Extract the [x, y] coordinate from the center of the cell holding the provided text.  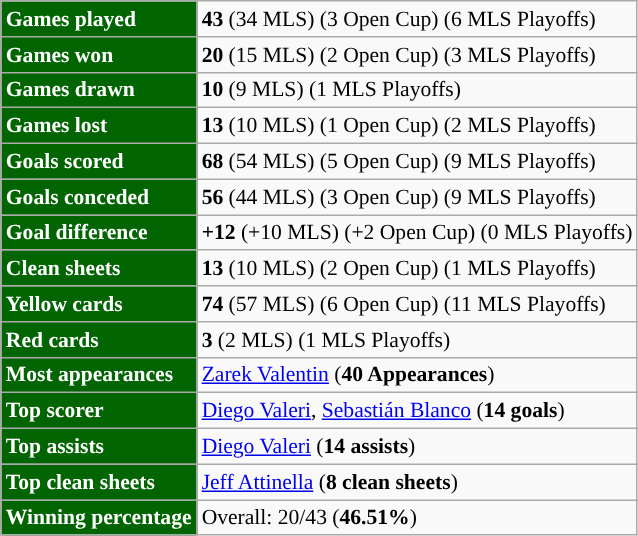
Games drawn [99, 90]
Jeff Attinella (8 clean sheets) [418, 482]
Yellow cards [99, 304]
Zarek Valentin (40 Appearances) [418, 375]
Top clean sheets [99, 482]
Top scorer [99, 411]
Goal difference [99, 233]
Winning percentage [99, 518]
13 (10 MLS) (1 Open Cup) (2 MLS Playoffs) [418, 126]
13 (10 MLS) (2 Open Cup) (1 MLS Playoffs) [418, 269]
Games won [99, 55]
Goals scored [99, 162]
74 (57 MLS) (6 Open Cup) (11 MLS Playoffs) [418, 304]
56 (44 MLS) (3 Open Cup) (9 MLS Playoffs) [418, 197]
Diego Valeri, Sebastián Blanco (14 goals) [418, 411]
Most appearances [99, 375]
Goals conceded [99, 197]
+12 (+10 MLS) (+2 Open Cup) (0 MLS Playoffs) [418, 233]
43 (34 MLS) (3 Open Cup) (6 MLS Playoffs) [418, 19]
20 (15 MLS) (2 Open Cup) (3 MLS Playoffs) [418, 55]
Clean sheets [99, 269]
Red cards [99, 340]
68 (54 MLS) (5 Open Cup) (9 MLS Playoffs) [418, 162]
Diego Valeri (14 assists) [418, 447]
10 (9 MLS) (1 MLS Playoffs) [418, 90]
Games lost [99, 126]
3 (2 MLS) (1 MLS Playoffs) [418, 340]
Top assists [99, 447]
Overall: 20/43 (46.51%) [418, 518]
Games played [99, 19]
